Return [x, y] of the center of cell containing provided text 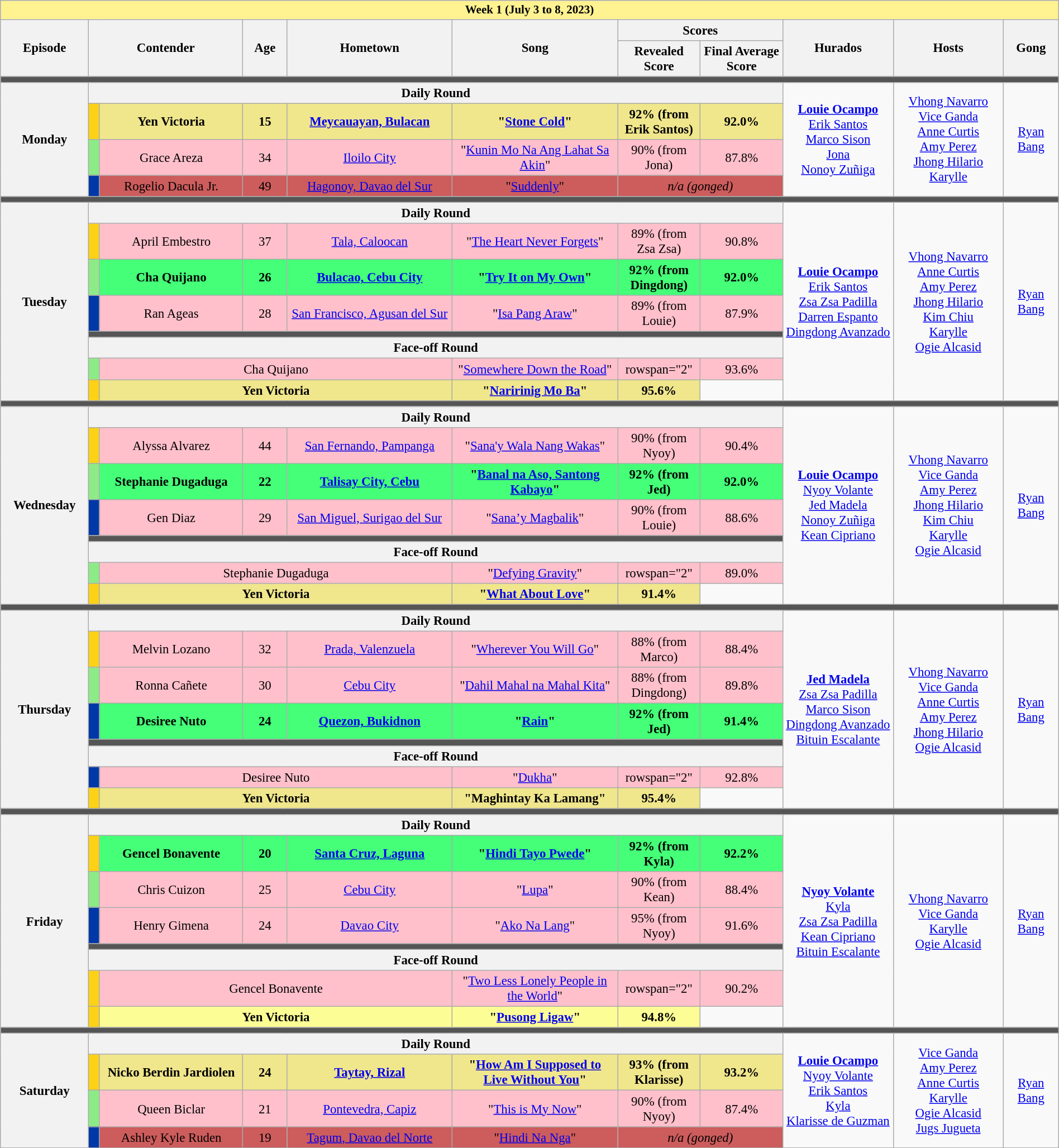
94.8% [659, 1017]
21 [265, 1109]
Chris Cuizon [171, 890]
Ronna Cañete [171, 686]
Hometown [370, 48]
San Fernando, Pampanga [370, 446]
Santa Cruz, Laguna [370, 853]
Queen Biclar [171, 1109]
Revealed Score [659, 58]
"Rain" [535, 721]
"Somewhere Down the Road" [535, 369]
Contender [166, 48]
95.6% [659, 390]
Alyssa Alvarez [171, 446]
49 [265, 186]
"Naririnig Mo Ba" [535, 390]
"Kunin Mo Na Ang Lahat Sa Akin" [535, 157]
Melvin Lozano [171, 650]
Ran Ageas [171, 314]
Nicko Berdin Jardiolen [171, 1073]
90.4% [742, 446]
"Hindi Tayo Pwede" [535, 853]
20 [265, 853]
"Two Less Lonely People in the World" [535, 988]
Tagum, Davao del Norte [370, 1137]
93.6% [742, 369]
Vice GandaAmy PerezAnne CurtisKarylleOgie AlcasidJugs Jugueta [948, 1090]
Saturday [45, 1090]
Hurados [838, 48]
Louie OcampoErik SantosMarco SisonJonaNonoy Zuñiga [838, 140]
Age [265, 48]
Rogelio Dacula Jr. [171, 186]
88% (from Marco) [659, 650]
19 [265, 1137]
90% (from Kean) [659, 890]
Louie OcampoNyoy VolanteJed MadelaNonoy ZuñigaKean Cipriano [838, 506]
"Defying Gravity" [535, 573]
29 [265, 518]
90% (from Louie) [659, 518]
"Sana'y Wala Nang Wakas" [535, 446]
91.6% [742, 926]
Tuesday [45, 302]
"Wherever You Will Go" [535, 650]
Iloilo City [370, 157]
37 [265, 241]
Vhong NavarroAnne CurtisAmy PerezJhong HilarioKim ChiuKarylleOgie Alcasid [948, 302]
92% (from Erik Santos) [659, 122]
"Stone Cold" [535, 122]
90.2% [742, 988]
Nyoy VolanteKylaZsa Zsa PadillaKean CiprianoBituin Escalante [838, 921]
Wednesday [45, 506]
28 [265, 314]
90.8% [742, 241]
Scores [700, 30]
30 [265, 686]
22 [265, 481]
92.2% [742, 853]
Talisay City, Cebu [370, 481]
"Isa Pang Araw" [535, 314]
"Dahil Mahal na Mahal Kita" [535, 686]
93.2% [742, 1073]
Gen Diaz [171, 518]
Tala, Caloocan [370, 241]
"Maghintay Ka Lamang" [535, 798]
"Lupa" [535, 890]
"Suddenly" [535, 186]
93% (from Klarisse) [659, 1073]
"The Heart Never Forgets" [535, 241]
San Francisco, Agusan del Sur [370, 314]
Vhong NavarroVice GandaAnne CurtisAmy PerezJhong HilarioKarylle [948, 140]
"Banal na Aso, Santong Kabayo" [535, 481]
Prada, Valenzuela [370, 650]
89.0% [742, 573]
95% (from Nyoy) [659, 926]
87.4% [742, 1109]
92% (from Dingdong) [659, 278]
Davao City [370, 926]
Grace Areza [171, 157]
88% (from Dingdong) [659, 686]
34 [265, 157]
Thursday [45, 709]
32 [265, 650]
Episode [45, 48]
44 [265, 446]
Taytay, Rizal [370, 1073]
"Pusong Ligaw" [535, 1017]
Gong [1031, 48]
San Miguel, Surigao del Sur [370, 518]
"Ako Na Lang" [535, 926]
25 [265, 890]
Monday [45, 140]
Hosts [948, 48]
Louie OcampoNyoy VolanteErik SantosKylaKlarisse de Guzman [838, 1090]
Hagonoy, Davao del Sur [370, 186]
15 [265, 122]
89% (from Zsa Zsa) [659, 241]
"Dukha" [535, 777]
Henry Gimena [171, 926]
90% (from Jona) [659, 157]
Week 1 (July 3 to 8, 2023) [529, 10]
89% (from Louie) [659, 314]
April Embestro [171, 241]
Friday [45, 921]
Bulacao, Cebu City [370, 278]
89.8% [742, 686]
95.4% [659, 798]
Quezon, Bukidnon [370, 721]
87.8% [742, 157]
Vhong NavarroVice GandaAmy PerezJhong HilarioKim ChiuKarylleOgie Alcasid [948, 506]
"What About Love" [535, 594]
Song [535, 48]
Ashley Kyle Ruden [171, 1137]
Pontevedra, Capiz [370, 1109]
Vhong NavarroVice GandaKarylleOgie Alcasid [948, 921]
"Hindi Na Nga" [535, 1137]
"How Am I Supposed to Live Without You" [535, 1073]
"This is My Now" [535, 1109]
26 [265, 278]
"Sana’y Magbalik" [535, 518]
92% (from Kyla) [659, 853]
92.8% [742, 777]
88.6% [742, 518]
Louie OcampoErik SantosZsa Zsa PadillaDarren EspantoDingdong Avanzado [838, 302]
Jed MadelaZsa Zsa PadillaMarco SisonDingdong AvanzadoBituin Escalante [838, 709]
87.9% [742, 314]
Vhong NavarroVice GandaAnne CurtisAmy PerezJhong HilarioOgie Alcasid [948, 709]
"Try It on My Own" [535, 278]
Final Average Score [742, 58]
Meycauayan, Bulacan [370, 122]
